Output the [x, y] coordinate of the center of the cell containing the given text.  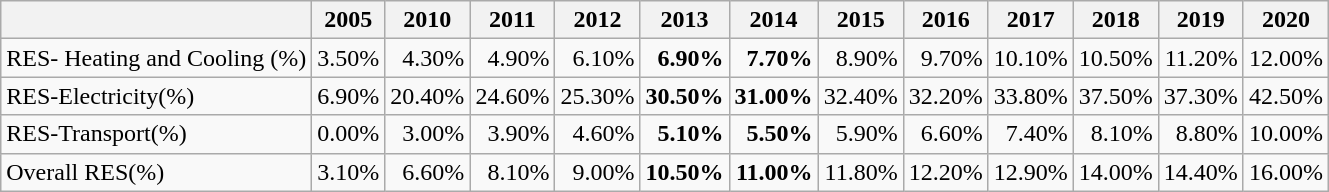
10.10% [1030, 58]
5.50% [774, 134]
2005 [348, 20]
2015 [860, 20]
6.10% [598, 58]
2018 [1116, 20]
2014 [774, 20]
20.40% [428, 96]
RES-Transport(%) [156, 134]
3.10% [348, 172]
32.40% [860, 96]
5.90% [860, 134]
14.00% [1116, 172]
25.30% [598, 96]
42.50% [1286, 96]
7.40% [1030, 134]
2012 [598, 20]
24.60% [512, 96]
11.80% [860, 172]
2010 [428, 20]
31.00% [774, 96]
10.00% [1286, 134]
33.80% [1030, 96]
4.90% [512, 58]
14.40% [1200, 172]
8.80% [1200, 134]
37.50% [1116, 96]
2013 [684, 20]
11.20% [1200, 58]
12.00% [1286, 58]
9.70% [946, 58]
4.60% [598, 134]
2020 [1286, 20]
30.50% [684, 96]
3.00% [428, 134]
11.00% [774, 172]
2016 [946, 20]
12.90% [1030, 172]
5.10% [684, 134]
Overall RES(%) [156, 172]
32.20% [946, 96]
RES-Electricity(%) [156, 96]
12.20% [946, 172]
2011 [512, 20]
2019 [1200, 20]
3.50% [348, 58]
16.00% [1286, 172]
37.30% [1200, 96]
7.70% [774, 58]
2017 [1030, 20]
9.00% [598, 172]
8.90% [860, 58]
4.30% [428, 58]
RES- Heating and Cooling (%) [156, 58]
3.90% [512, 134]
0.00% [348, 134]
